Return [x, y] of the center of cell containing provided text 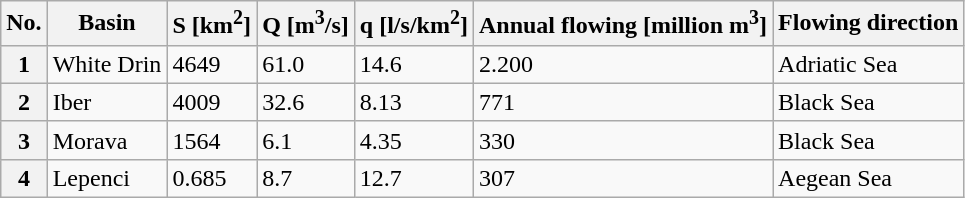
1 [24, 64]
Flowing direction [868, 24]
Lepenci [107, 178]
q [l/s/km2] [414, 24]
No. [24, 24]
4009 [212, 102]
Aegean Sea [868, 178]
2.200 [622, 64]
S [km2] [212, 24]
4 [24, 178]
32.6 [306, 102]
4.35 [414, 140]
330 [622, 140]
61.0 [306, 64]
8.7 [306, 178]
White Drin [107, 64]
3 [24, 140]
Morava [107, 140]
2 [24, 102]
12.7 [414, 178]
8.13 [414, 102]
Q [m3/s] [306, 24]
4649 [212, 64]
307 [622, 178]
Adriatic Sea [868, 64]
1564 [212, 140]
Iber [107, 102]
Annual flowing [million m3] [622, 24]
14.6 [414, 64]
Basin [107, 24]
6.1 [306, 140]
0.685 [212, 178]
771 [622, 102]
